Pinpoint the cell where the given text exists, returning its (X, Y) midpoint coordinate. 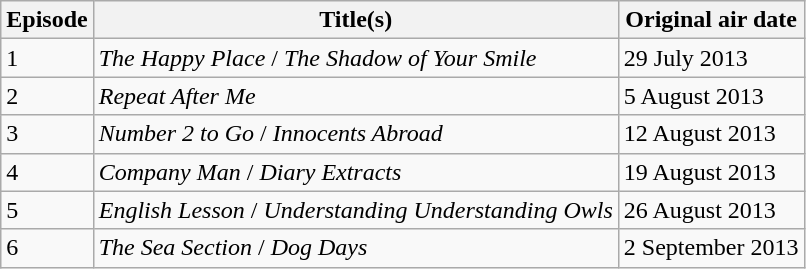
5 August 2013 (711, 96)
19 August 2013 (711, 172)
12 August 2013 (711, 134)
29 July 2013 (711, 58)
Title(s) (356, 20)
5 (47, 210)
6 (47, 248)
2 September 2013 (711, 248)
3 (47, 134)
4 (47, 172)
The Sea Section / Dog Days (356, 248)
1 (47, 58)
Original air date (711, 20)
Episode (47, 20)
Company Man / Diary Extracts (356, 172)
English Lesson / Understanding Understanding Owls (356, 210)
2 (47, 96)
26 August 2013 (711, 210)
The Happy Place / The Shadow of Your Smile (356, 58)
Repeat After Me (356, 96)
Number 2 to Go / Innocents Abroad (356, 134)
